Scan for the cell matching the given text and deliver its (x, y) coordinate at center. 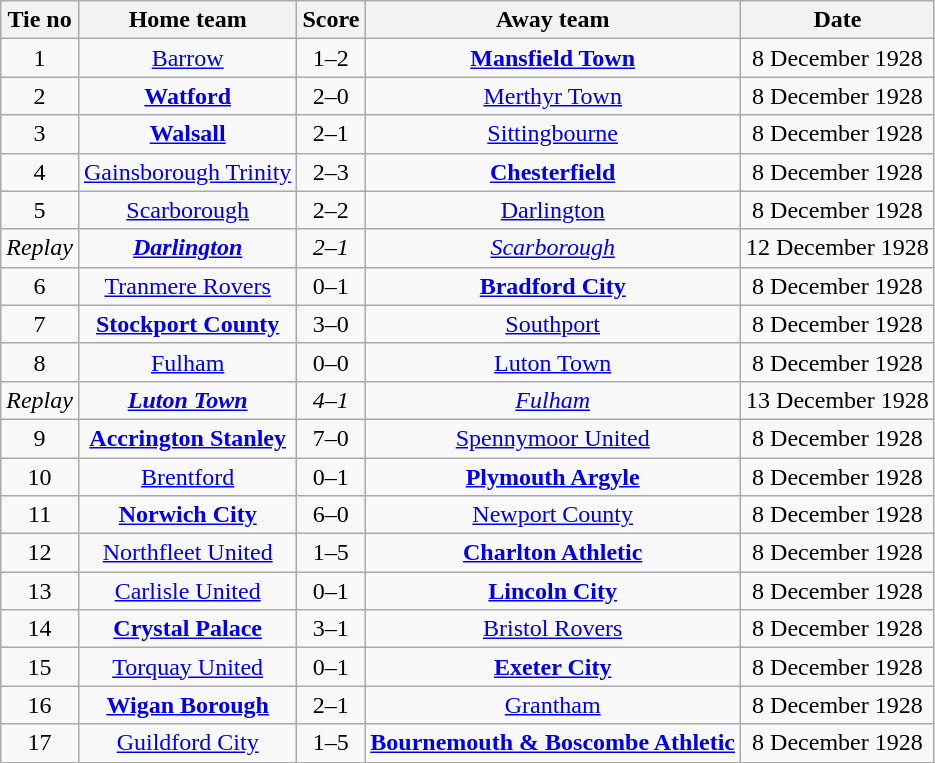
7–0 (331, 438)
3 (40, 134)
Lincoln City (553, 591)
2–0 (331, 96)
8 (40, 362)
1–2 (331, 58)
Merthyr Town (553, 96)
14 (40, 629)
Bristol Rovers (553, 629)
Plymouth Argyle (553, 477)
Score (331, 20)
Walsall (187, 134)
Grantham (553, 705)
6 (40, 286)
16 (40, 705)
5 (40, 210)
11 (40, 515)
Tranmere Rovers (187, 286)
Tie no (40, 20)
13 (40, 591)
Stockport County (187, 324)
4–1 (331, 400)
10 (40, 477)
Newport County (553, 515)
Home team (187, 20)
Date (838, 20)
12 December 1928 (838, 248)
Bradford City (553, 286)
Wigan Borough (187, 705)
Accrington Stanley (187, 438)
Charlton Athletic (553, 553)
Torquay United (187, 667)
2–3 (331, 172)
2 (40, 96)
6–0 (331, 515)
Carlisle United (187, 591)
0–0 (331, 362)
Chesterfield (553, 172)
3–1 (331, 629)
Bournemouth & Boscombe Athletic (553, 743)
2–2 (331, 210)
Gainsborough Trinity (187, 172)
Sittingbourne (553, 134)
1 (40, 58)
3–0 (331, 324)
Exeter City (553, 667)
Crystal Palace (187, 629)
12 (40, 553)
Norwich City (187, 515)
Away team (553, 20)
17 (40, 743)
Watford (187, 96)
Mansfield Town (553, 58)
Brentford (187, 477)
Barrow (187, 58)
15 (40, 667)
Southport (553, 324)
7 (40, 324)
Spennymoor United (553, 438)
13 December 1928 (838, 400)
4 (40, 172)
Northfleet United (187, 553)
9 (40, 438)
Guildford City (187, 743)
